Determine the [X, Y] coordinate at the center of the cell enclosing the given text.  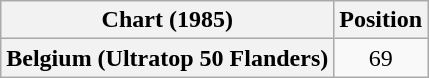
Chart (1985) [168, 20]
Belgium (Ultratop 50 Flanders) [168, 58]
Position [381, 20]
69 [381, 58]
